Provide the (X, Y) coordinate of the cell's center where the given text is located.  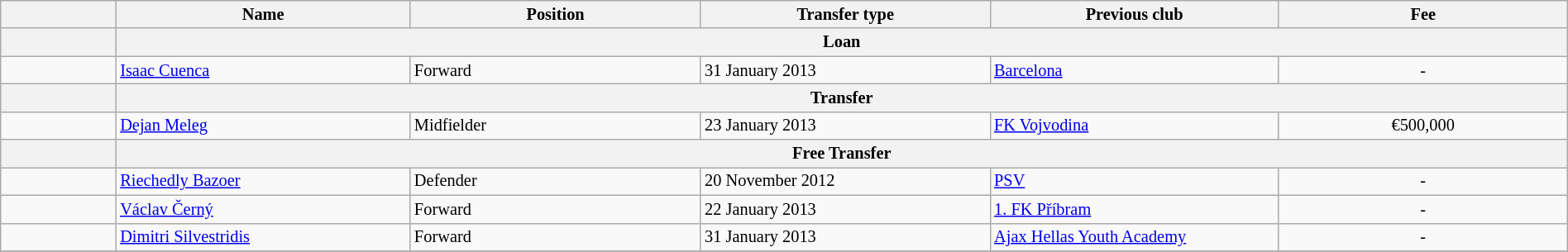
FK Vojvodina (1135, 126)
Fee (1422, 14)
Free Transfer (842, 154)
Václav Černý (263, 209)
Dimitri Silvestridis (263, 237)
23 January 2013 (845, 126)
Isaac Cuenca (263, 70)
Transfer (842, 97)
Dejan Meleg (263, 126)
Riechedly Bazoer (263, 181)
1. FK Příbram (1135, 209)
Name (263, 14)
Defender (556, 181)
Previous club (1135, 14)
Position (556, 14)
20 November 2012 (845, 181)
Ajax Hellas Youth Academy (1135, 237)
Midfielder (556, 126)
Transfer type (845, 14)
22 January 2013 (845, 209)
€500,000 (1422, 126)
Barcelona (1135, 70)
Loan (842, 42)
PSV (1135, 181)
